Extract the [X, Y] coordinate from the center of the cell holding the provided text.  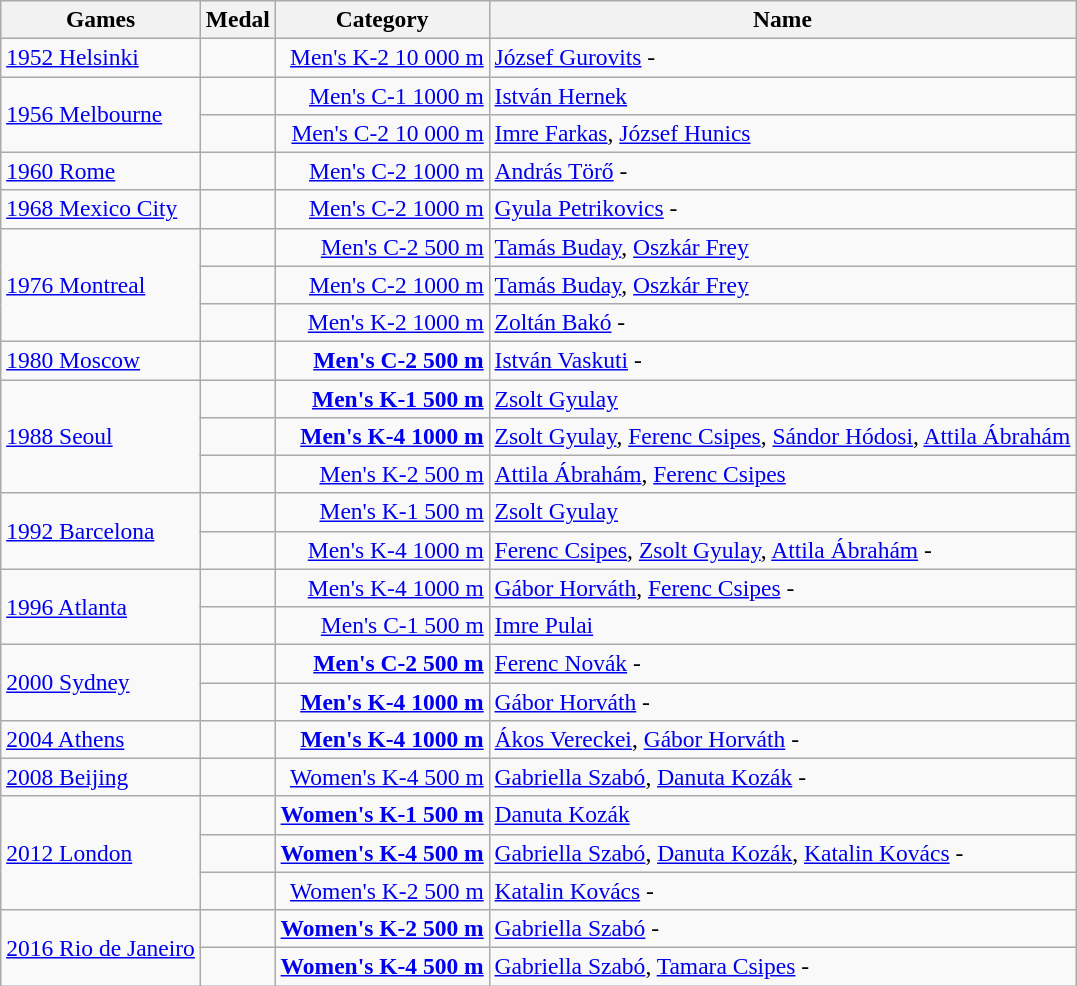
Ferenc Novák - [782, 663]
Men's K-2 500 m [382, 474]
Men's C-1 500 m [382, 625]
Category [382, 19]
1992 Barcelona [101, 531]
1996 Atlanta [101, 607]
István Hernek [782, 95]
Name [782, 19]
Gábor Horváth, Ferenc Csipes - [782, 588]
Imre Farkas, József Hunics [782, 133]
1968 Mexico City [101, 209]
2016 Rio de Janeiro [101, 947]
Men's C-2 10 000 m [382, 133]
Gábor Horváth - [782, 701]
Gabriella Szabó, Danuta Kozák - [782, 777]
1952 Helsinki [101, 57]
Imre Pulai [782, 625]
József Gurovits - [782, 57]
1976 Montreal [101, 285]
Katalin Kovács - [782, 891]
1960 Rome [101, 171]
Zoltán Bakó - [782, 322]
2008 Beijing [101, 777]
Men's K-2 10 000 m [382, 57]
Ákos Vereckei, Gábor Horváth - [782, 739]
Games [101, 19]
2000 Sydney [101, 682]
Attila Ábrahám, Ferenc Csipes [782, 474]
2012 London [101, 853]
1980 Moscow [101, 360]
1956 Melbourne [101, 114]
1988 Seoul [101, 436]
Medal [238, 19]
Gabriella Szabó, Danuta Kozák, Katalin Kovács - [782, 853]
Zsolt Gyulay, Ferenc Csipes, Sándor Hódosi, Attila Ábrahám [782, 436]
Women's K-1 500 m [382, 815]
Gabriella Szabó, Tamara Csipes - [782, 966]
Men's K-2 1000 m [382, 322]
Gabriella Szabó - [782, 928]
Danuta Kozák [782, 815]
Men's C-1 1000 m [382, 95]
Ferenc Csipes, Zsolt Gyulay, Attila Ábrahám - [782, 550]
Gyula Petrikovics - [782, 209]
István Vaskuti - [782, 360]
András Törő - [782, 171]
2004 Athens [101, 739]
